Scan for the cell matching the given text and deliver its (X, Y) coordinate at center. 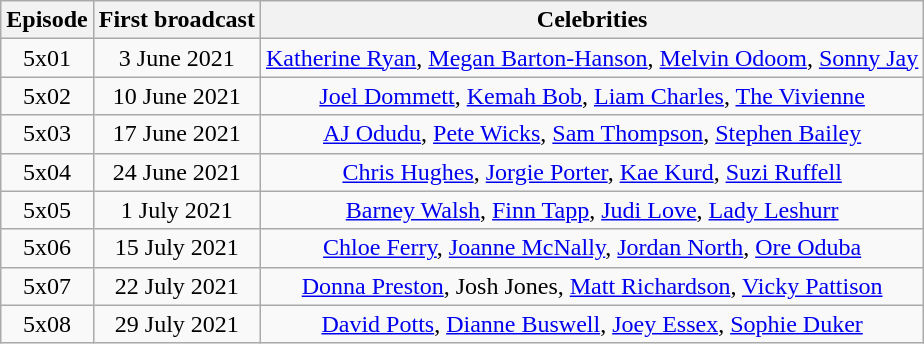
29 July 2021 (176, 324)
AJ Odudu, Pete Wicks, Sam Thompson, Stephen Bailey (592, 134)
5x08 (47, 324)
5x06 (47, 248)
3 June 2021 (176, 58)
Celebrities (592, 20)
Chris Hughes, Jorgie Porter, Kae Kurd, Suzi Ruffell (592, 172)
5x02 (47, 96)
5x04 (47, 172)
1 July 2021 (176, 210)
24 June 2021 (176, 172)
15 July 2021 (176, 248)
Episode (47, 20)
22 July 2021 (176, 286)
David Potts, Dianne Buswell, Joey Essex, Sophie Duker (592, 324)
Katherine Ryan, Megan Barton-Hanson, Melvin Odoom, Sonny Jay (592, 58)
Joel Dommett, Kemah Bob, Liam Charles, The Vivienne (592, 96)
5x07 (47, 286)
Chloe Ferry, Joanne McNally, Jordan North, Ore Oduba (592, 248)
Donna Preston, Josh Jones, Matt Richardson, Vicky Pattison (592, 286)
5x03 (47, 134)
10 June 2021 (176, 96)
5x05 (47, 210)
17 June 2021 (176, 134)
First broadcast (176, 20)
5x01 (47, 58)
Barney Walsh, Finn Tapp, Judi Love, Lady Leshurr (592, 210)
